For the text-containing cell, return its midpoint in [X, Y] coordinate format. 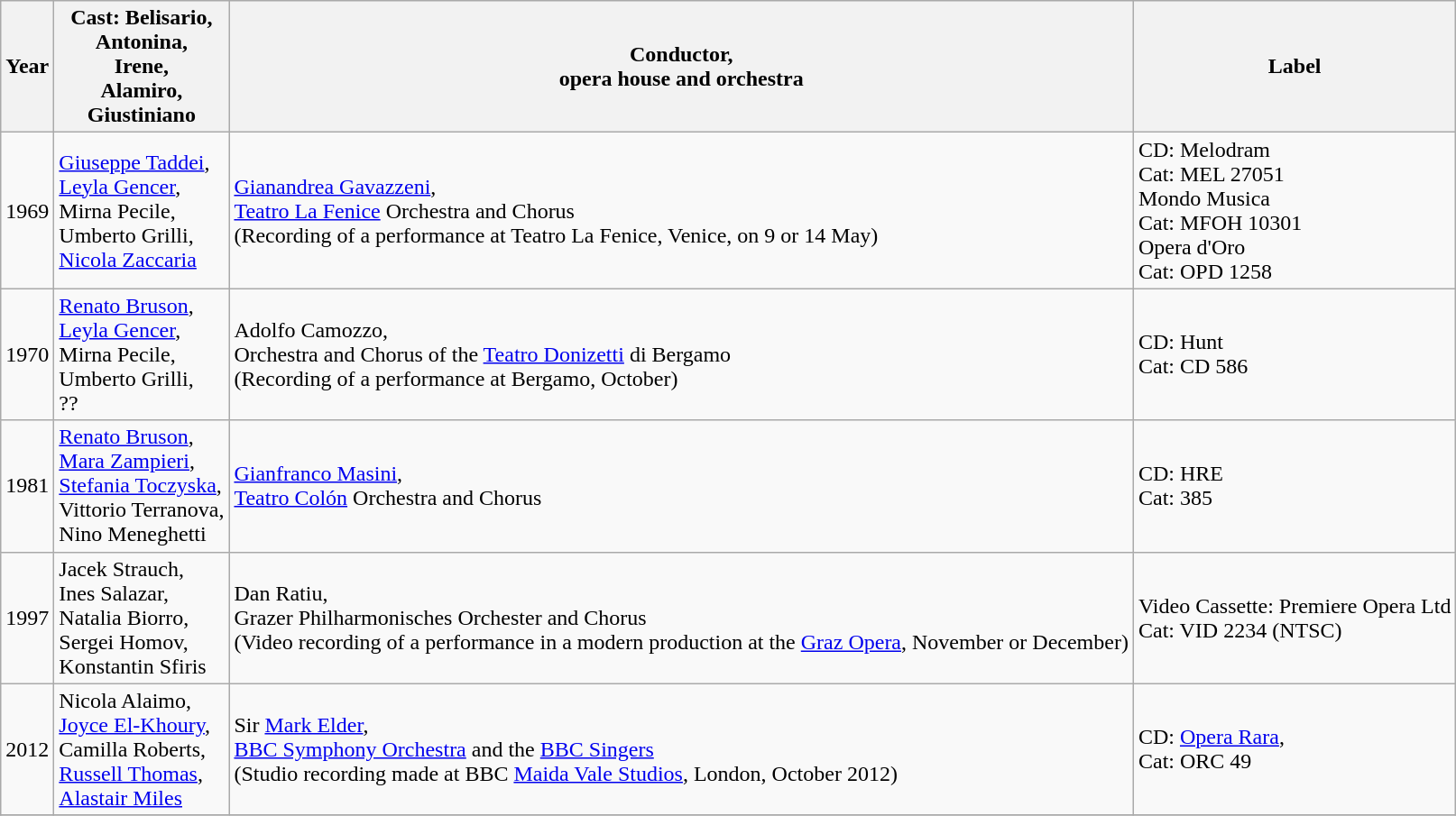
Renato Bruson,Mara Zampieri,Stefania Toczyska,Vittorio Terranova,Nino Meneghetti [142, 486]
Nicola Alaimo,Joyce El-Khoury,Camilla Roberts,Russell Thomas,Alastair Miles [142, 749]
CD: Opera Rara,Cat: ORC 49 [1295, 749]
2012 [27, 749]
1970 [27, 354]
1997 [27, 618]
Adolfo Camozzo,Orchestra and Chorus of the Teatro Donizetti di Bergamo(Recording of a performance at Bergamo, October) [682, 354]
Conductor,opera house and orchestra [682, 67]
Year [27, 67]
Renato Bruson,Leyla Gencer,Mirna Pecile,Umberto Grilli,?? [142, 354]
CD: HRECat: 385 [1295, 486]
Label [1295, 67]
Sir Mark Elder,BBC Symphony Orchestra and the BBC Singers(Studio recording made at BBC Maida Vale Studios, London, October 2012) [682, 749]
CD: MelodramCat: MEL 27051Mondo MusicaCat: MFOH 10301Opera d'OroCat: OPD 1258 [1295, 211]
Video Cassette: Premiere Opera LtdCat: VID 2234 (NTSC) [1295, 618]
1969 [27, 211]
1981 [27, 486]
CD: HuntCat: CD 586 [1295, 354]
Giuseppe Taddei,Leyla Gencer,Mirna Pecile,Umberto Grilli,Nicola Zaccaria [142, 211]
Gianandrea Gavazzeni,Teatro La Fenice Orchestra and Chorus(Recording of a performance at Teatro La Fenice, Venice, on 9 or 14 May) [682, 211]
Cast: Belisario,Antonina,Irene,Alamiro,Giustiniano [142, 67]
Gianfranco Masini,Teatro Colón Orchestra and Chorus [682, 486]
Jacek Strauch,Ines Salazar,Natalia Biorro,Sergei Homov,Konstantin Sfiris [142, 618]
